Search for the cell housing the specified text and yield its [x, y] center coordinate. 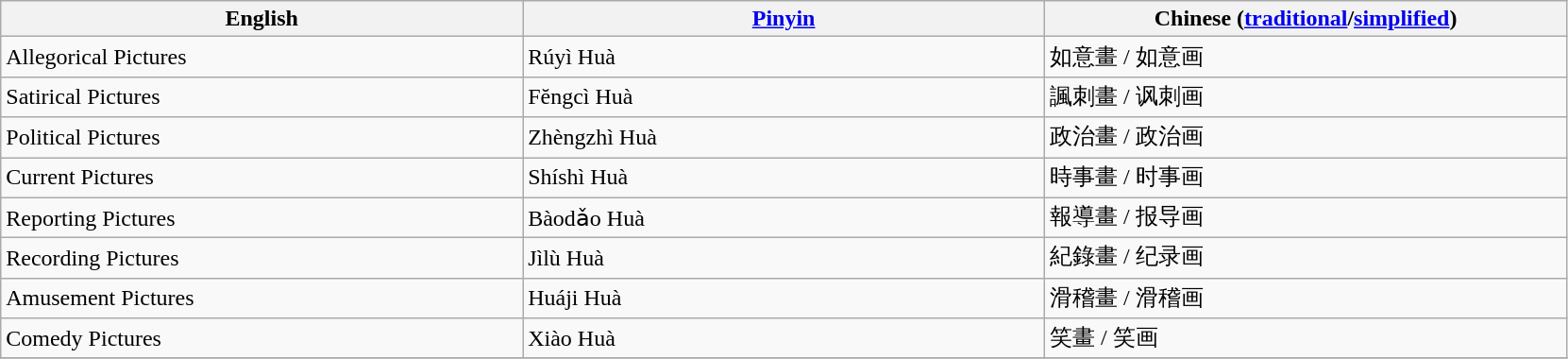
Amusement Pictures [262, 299]
報導畫 / 报导画 [1307, 217]
Reporting Pictures [262, 217]
時事畫 / 时事画 [1307, 178]
Jìlù Huà [784, 259]
Comedy Pictures [262, 338]
Xiào Huà [784, 338]
Current Pictures [262, 178]
Pinyin [784, 19]
English [262, 19]
紀錄畫 / 纪录画 [1307, 259]
Political Pictures [262, 138]
如意畫 / 如意画 [1307, 57]
Satirical Pictures [262, 96]
Allegorical Pictures [262, 57]
Huáji Huà [784, 299]
Chinese (traditional/simplified) [1307, 19]
笑畫 / 笑画 [1307, 338]
Shíshì Huà [784, 178]
Fĕngcì Huà [784, 96]
Zhèngzhì Huà [784, 138]
諷刺畫 / 讽刺画 [1307, 96]
Bàodǎo Huà [784, 217]
Recording Pictures [262, 259]
滑稽畫 / 滑稽画 [1307, 299]
政治畫 / 政治画 [1307, 138]
Rúyì Huà [784, 57]
